Output the [x, y] coordinate of the center of the cell containing the given text.  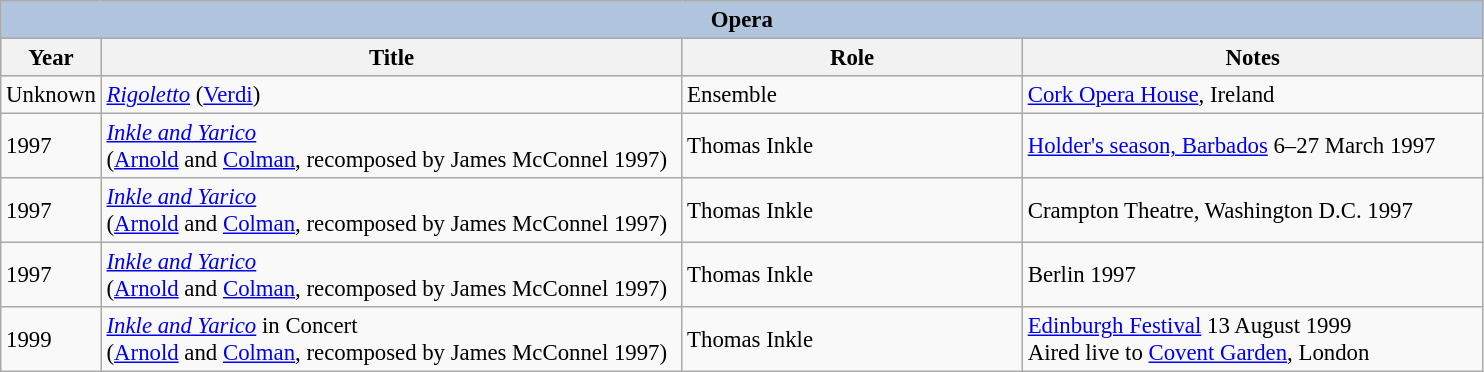
Ensemble [852, 95]
Crampton Theatre, Washington D.C. 1997 [1252, 210]
Title [392, 58]
Role [852, 58]
Berlin 1997 [1252, 276]
Notes [1252, 58]
Holder's season, Barbados 6–27 March 1997 [1252, 146]
Cork Opera House, Ireland [1252, 95]
Unknown [51, 95]
Opera [742, 20]
Rigoletto (Verdi) [392, 95]
Year [51, 58]
